Capture the cell that displays the provided text and extract its [x, y] central coordinate. 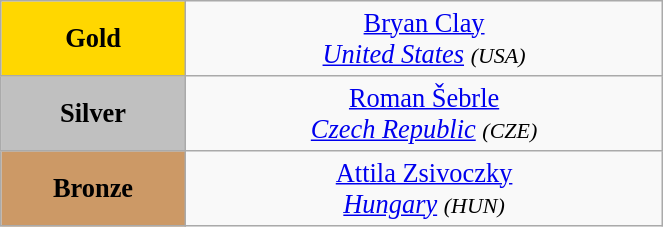
Gold [94, 38]
Bronze [94, 188]
Roman ŠebrleCzech Republic (CZE) [424, 112]
Attila ZsivoczkyHungary (HUN) [424, 188]
Bryan ClayUnited States (USA) [424, 38]
Silver [94, 112]
